Scan for the cell matching the given text and deliver its [X, Y] coordinate at center. 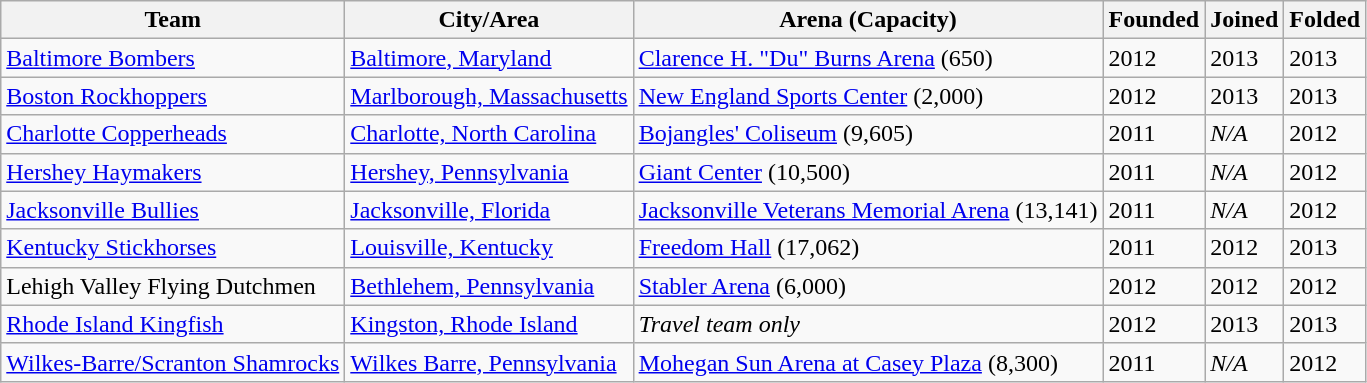
Charlotte, North Carolina [489, 134]
Wilkes Barre, Pennsylvania [489, 362]
Bojangles' Coliseum (9,605) [868, 134]
Baltimore, Maryland [489, 58]
Bethlehem, Pennsylvania [489, 286]
Lehigh Valley Flying Dutchmen [173, 286]
New England Sports Center (2,000) [868, 96]
Folded [1325, 20]
Charlotte Copperheads [173, 134]
Mohegan Sun Arena at Casey Plaza (8,300) [868, 362]
Giant Center (10,500) [868, 172]
Baltimore Bombers [173, 58]
Jacksonville Veterans Memorial Arena (13,141) [868, 210]
Hershey Haymakers [173, 172]
Marlborough, Massachusetts [489, 96]
City/Area [489, 20]
Travel team only [868, 324]
Louisville, Kentucky [489, 248]
Rhode Island Kingfish [173, 324]
Founded [1154, 20]
Team [173, 20]
Boston Rockhoppers [173, 96]
Jacksonville, Florida [489, 210]
Hershey, Pennsylvania [489, 172]
Stabler Arena (6,000) [868, 286]
Kentucky Stickhorses [173, 248]
Clarence H. "Du" Burns Arena (650) [868, 58]
Jacksonville Bullies [173, 210]
Kingston, Rhode Island [489, 324]
Wilkes-Barre/Scranton Shamrocks [173, 362]
Arena (Capacity) [868, 20]
Freedom Hall (17,062) [868, 248]
Joined [1244, 20]
